Output the [X, Y] coordinate of the center of the cell containing the given text.  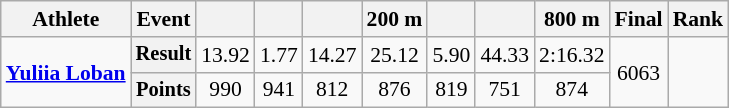
800 m [572, 19]
941 [279, 90]
819 [451, 90]
25.12 [395, 55]
876 [395, 90]
Rank [698, 19]
200 m [395, 19]
Points [164, 90]
2:16.32 [572, 55]
990 [226, 90]
Result [164, 55]
14.27 [332, 55]
Final [639, 19]
5.90 [451, 55]
Yuliia Loban [66, 72]
Athlete [66, 19]
874 [572, 90]
13.92 [226, 55]
812 [332, 90]
6063 [639, 72]
Event [164, 19]
751 [504, 90]
1.77 [279, 55]
44.33 [504, 55]
